Return [X, Y] of the center of cell containing provided text 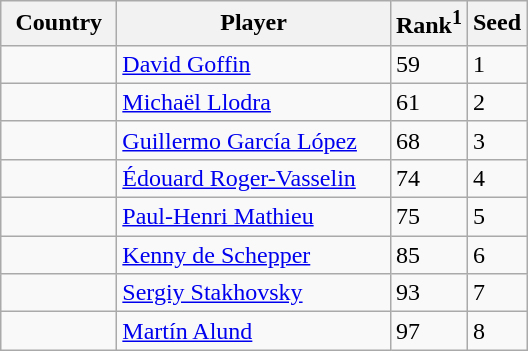
Sergiy Stakhovsky [254, 293]
Player [254, 24]
Paul-Henri Mathieu [254, 217]
8 [496, 331]
Rank1 [428, 24]
74 [428, 178]
97 [428, 331]
7 [496, 293]
59 [428, 64]
3 [496, 140]
85 [428, 255]
75 [428, 217]
Seed [496, 24]
Kenny de Schepper [254, 255]
Guillermo García López [254, 140]
Martín Alund [254, 331]
4 [496, 178]
1 [496, 64]
61 [428, 102]
Country [59, 24]
68 [428, 140]
5 [496, 217]
David Goffin [254, 64]
2 [496, 102]
Michaël Llodra [254, 102]
93 [428, 293]
6 [496, 255]
Édouard Roger-Vasselin [254, 178]
